From the cell containing the given text, extract its center point as (x, y) coordinate. 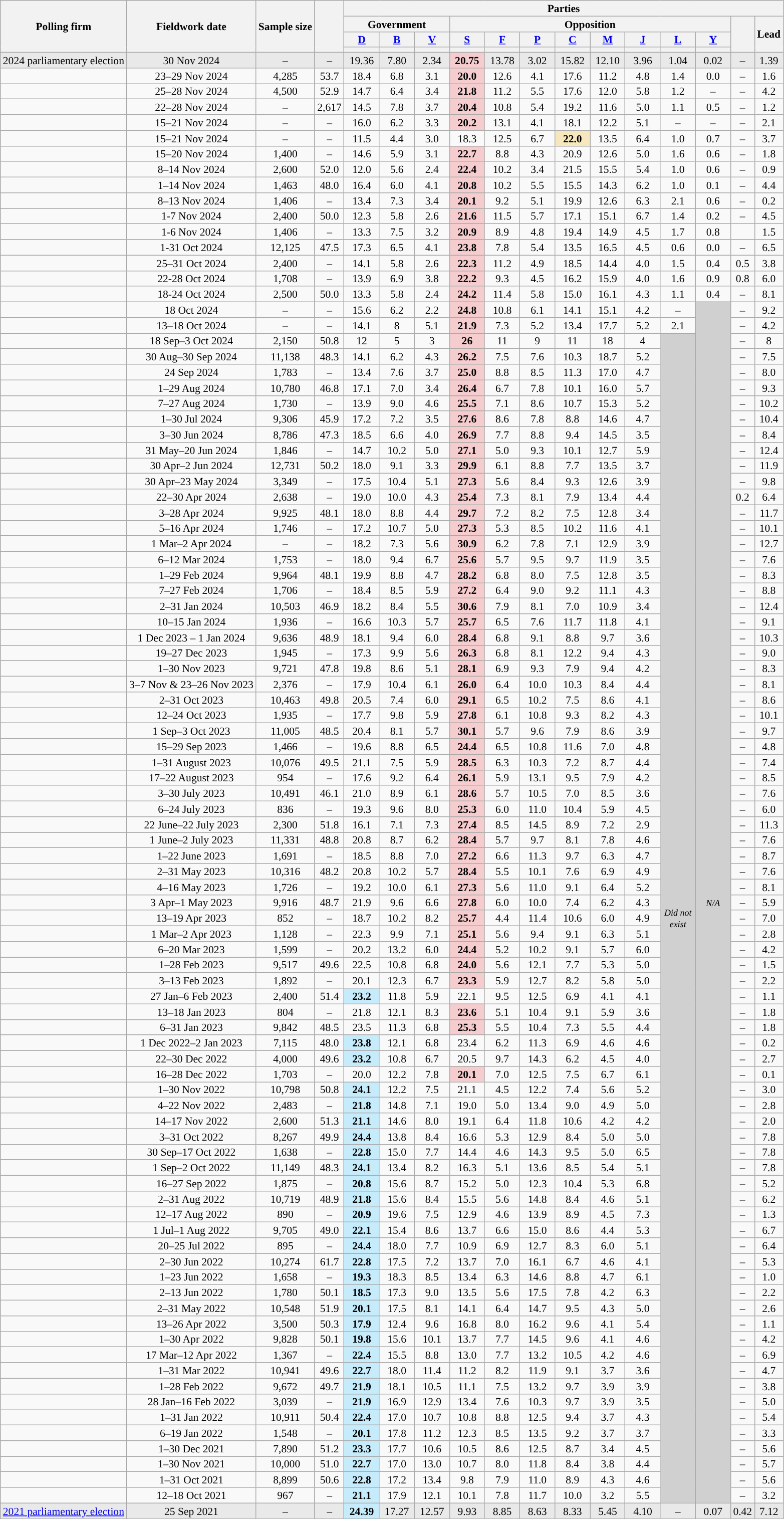
26.2 (467, 357)
12,731 (286, 466)
M (608, 39)
1–23 Jun 2022 (191, 1277)
31 May–20 Jun 2024 (191, 450)
2.7 (768, 1058)
13–26 Apr 2022 (191, 1324)
16.9 (397, 1401)
Lead (768, 34)
18 Sep–3 Oct 2024 (191, 341)
24 Sep 2024 (191, 372)
8,786 (286, 435)
24.2 (467, 295)
12,125 (286, 248)
8–13 Nov 2024 (191, 200)
51.2 (330, 1448)
30 Nov 2024 (191, 60)
6–20 Mar 2023 (191, 949)
50.2 (330, 466)
1 Dec 2023 – 1 Jan 2024 (191, 637)
2,483 (286, 1106)
14–17 Nov 2022 (191, 1121)
12 (362, 341)
1 Sep–3 Oct 2023 (191, 731)
0.7 (713, 138)
1-7 Nov 2024 (191, 216)
3–13 Feb 2023 (191, 980)
29.1 (467, 700)
3 Apr–1 May 2023 (191, 902)
28.1 (467, 669)
3.02 (538, 60)
16.3 (467, 1168)
9,842 (286, 1027)
22–30 Apr 2024 (191, 497)
23–29 Nov 2024 (191, 76)
1,875 (286, 1184)
10,548 (286, 1308)
52.9 (330, 91)
1-6 Nov 2024 (191, 232)
9,964 (286, 575)
2024 parliamentary election (64, 60)
6–24 July 2023 (191, 809)
6–12 Mar 2024 (191, 559)
1,935 (286, 716)
F (502, 39)
30 Sep–17 Oct 2022 (191, 1152)
3.96 (643, 60)
26.1 (467, 778)
2–31 Aug 2022 (191, 1199)
29.9 (467, 466)
50.6 (330, 1479)
10,463 (286, 700)
7–27 Feb 2024 (191, 590)
15.2 (467, 1184)
30.9 (467, 544)
22-28 Oct 2024 (191, 279)
7.12 (768, 1510)
30.1 (467, 731)
1,936 (286, 621)
7.80 (397, 60)
2–30 Jun 2022 (191, 1261)
10,780 (286, 388)
1,783 (286, 372)
26 (467, 341)
1,780 (286, 1293)
1–30 Jul 2024 (191, 419)
Fieldwork date (191, 27)
1,746 (286, 528)
4,500 (286, 91)
12.10 (608, 60)
8.85 (502, 1510)
D (362, 39)
28 Jan–16 Feb 2022 (191, 1401)
24.39 (362, 1510)
28.6 (467, 794)
25.6 (467, 559)
1,945 (286, 653)
12.57 (432, 1510)
0.07 (713, 1510)
25.1 (467, 934)
22–28 Nov 2024 (191, 107)
25 Sep 2021 (191, 1510)
2–31 May 2023 (191, 871)
17.8 (397, 1433)
1–31 Oct 2021 (191, 1479)
28.2 (467, 575)
7,115 (286, 1043)
15.82 (573, 60)
49.7 (330, 1386)
49.8 (330, 700)
9,828 (286, 1339)
4–16 May 2023 (191, 887)
51.4 (330, 996)
15.4 (397, 1230)
Sample size (286, 27)
16.5 (608, 248)
28.5 (467, 762)
14.9 (608, 232)
27 Jan–6 Feb 2023 (191, 996)
11,331 (286, 840)
1–30 Dec 2021 (191, 1448)
4.10 (643, 1510)
22–30 Dec 2022 (191, 1058)
8.63 (538, 1510)
3 (432, 341)
1,658 (286, 1277)
1 Mar–2 Apr 2023 (191, 934)
47.8 (330, 669)
49.9 (330, 1137)
19–27 Dec 2023 (191, 653)
20.75 (467, 60)
18-24 Oct 2024 (191, 295)
C (573, 39)
4,285 (286, 76)
5 (397, 341)
19.1 (467, 1121)
1,463 (286, 185)
7–27 Aug 2024 (191, 403)
17 Mar–12 Apr 2022 (191, 1355)
30 Aug–30 Sep 2024 (191, 357)
1,846 (286, 450)
1,703 (286, 1074)
6–31 Jan 2023 (191, 1027)
19.4 (573, 232)
967 (286, 1495)
1,706 (286, 590)
9 (538, 341)
1 Dec 2022–2 Jan 2023 (191, 1043)
46.1 (330, 794)
3–31 Oct 2022 (191, 1137)
16.4 (362, 185)
1–22 June 2023 (191, 856)
1,548 (286, 1433)
22.0 (573, 138)
954 (286, 778)
16–28 Dec 2022 (191, 1074)
P (538, 39)
9,721 (286, 669)
852 (286, 918)
51.8 (330, 825)
1,466 (286, 747)
52.0 (330, 169)
Parties (564, 8)
10,798 (286, 1090)
1-31 Oct 2024 (191, 248)
1–30 Nov 2023 (191, 669)
1,753 (286, 559)
Y (713, 39)
27.1 (467, 450)
30.6 (467, 606)
3–7 Nov & 23–26 Nov 2023 (191, 685)
3,349 (286, 481)
11,149 (286, 1168)
17–22 August 2023 (191, 778)
25.4 (467, 497)
1–31 August 2023 (191, 762)
1–28 Feb 2022 (191, 1386)
2,500 (286, 295)
26.3 (467, 653)
10–15 Jan 2024 (191, 621)
16–27 Sep 2022 (191, 1184)
1–29 Feb 2024 (191, 575)
3–30 Jun 2024 (191, 435)
10,000 (286, 1464)
1,599 (286, 949)
1,708 (286, 279)
8–14 Nov 2024 (191, 169)
1–31 Jan 2022 (191, 1417)
15.9 (608, 279)
9,306 (286, 419)
2.34 (432, 60)
4–22 Nov 2022 (191, 1106)
12–18 Oct 2021 (191, 1495)
21.5 (573, 169)
3,039 (286, 1401)
2.0 (768, 1121)
9,636 (286, 637)
0.42 (742, 1510)
2,617 (330, 107)
46.8 (330, 388)
53.7 (330, 76)
45.9 (330, 419)
2–31 May 2022 (191, 1308)
9,705 (286, 1230)
49.0 (330, 1230)
1,691 (286, 856)
5.45 (608, 1510)
13.78 (502, 60)
49.5 (330, 762)
1 Sep–2 Oct 2022 (191, 1168)
2–13 Jun 2022 (191, 1293)
1.7 (678, 232)
8,267 (286, 1137)
5–16 Apr 2024 (191, 528)
25–31 Oct 2024 (191, 263)
Opposition (590, 24)
47.5 (330, 248)
48.2 (330, 871)
J (643, 39)
1–14 Nov 2024 (191, 185)
20–25 Jul 2022 (191, 1246)
13.6 (538, 1168)
15.3 (608, 403)
46.9 (330, 606)
1–29 Aug 2024 (191, 388)
22 June–22 July 2023 (191, 825)
22.5 (362, 965)
10,719 (286, 1199)
1,367 (286, 1355)
10,911 (286, 1417)
11,138 (286, 357)
24.8 (467, 310)
2,638 (286, 497)
13.8 (397, 1137)
9.93 (467, 1510)
24.0 (467, 965)
29.7 (467, 512)
26.0 (467, 685)
3,500 (286, 1324)
10,941 (286, 1370)
12–24 Oct 2023 (191, 716)
51.9 (330, 1308)
7,890 (286, 1448)
23.6 (467, 1011)
1,638 (286, 1152)
48.7 (330, 902)
19.36 (362, 60)
1–30 Nov 2022 (191, 1090)
30 Apr–23 May 2024 (191, 481)
836 (286, 809)
50.3 (330, 1324)
12–17 Aug 2022 (191, 1215)
17.27 (397, 1510)
61.7 (330, 1261)
8.33 (573, 1510)
2–31 Jan 2024 (191, 606)
8,899 (286, 1479)
21.6 (467, 216)
26.4 (467, 388)
50.4 (330, 1417)
25–28 Nov 2024 (191, 91)
S (467, 39)
4 (643, 341)
21.0 (362, 794)
1–30 Nov 2021 (191, 1464)
0.02 (713, 60)
25.5 (467, 403)
25.0 (467, 372)
1.3 (768, 1215)
1–30 Apr 2022 (191, 1339)
11,005 (286, 731)
2.9 (643, 825)
27.6 (467, 419)
1 Jul–1 Aug 2022 (191, 1230)
890 (286, 1215)
23.5 (362, 1027)
2,150 (286, 341)
15–20 Nov 2024 (191, 153)
18 (608, 341)
9,916 (286, 902)
V (432, 39)
13–18 Jan 2023 (191, 1011)
1–28 Feb 2023 (191, 965)
30 Apr–2 Jun 2024 (191, 466)
51.0 (330, 1464)
13–19 Apr 2023 (191, 918)
51.3 (330, 1121)
L (678, 39)
1.04 (678, 60)
10,076 (286, 762)
1,892 (286, 980)
9,925 (286, 512)
1,726 (286, 887)
15–29 Sep 2023 (191, 747)
26.9 (467, 435)
1,128 (286, 934)
2021 parliamentary election (64, 1510)
1,400 (286, 153)
3–30 July 2023 (191, 794)
1.39 (768, 60)
9,672 (286, 1386)
2–31 Oct 2023 (191, 700)
804 (286, 1011)
N/A (713, 903)
Polling firm (64, 27)
10,274 (286, 1261)
27.4 (467, 825)
47.3 (330, 435)
4,000 (286, 1058)
13–18 Oct 2024 (191, 326)
B (397, 39)
2,300 (286, 825)
10,503 (286, 606)
9,517 (286, 965)
895 (286, 1246)
1–31 Mar 2022 (191, 1370)
1 Mar–2 Apr 2024 (191, 544)
2,376 (286, 685)
1 June–2 July 2023 (191, 840)
3–28 Apr 2024 (191, 512)
10,491 (286, 794)
22.2 (467, 279)
6–19 Jan 2022 (191, 1433)
23.4 (467, 1043)
1,730 (286, 403)
16.8 (467, 1324)
10,316 (286, 871)
18 Oct 2024 (191, 310)
Did not exist (678, 918)
Government (397, 24)
48.8 (330, 840)
